Capture the cell that displays the provided text and extract its (X, Y) central coordinate. 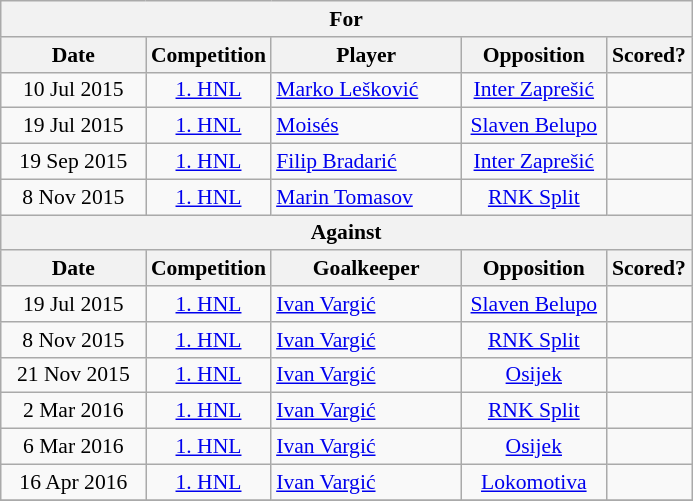
19 Sep 2015 (74, 162)
Filip Bradarić (366, 162)
Marin Tomasov (366, 197)
10 Jul 2015 (74, 90)
2 Mar 2016 (74, 411)
Against (346, 233)
Player (366, 55)
Lokomotiva (534, 482)
Moisés (366, 126)
Marko Lešković (366, 90)
21 Nov 2015 (74, 375)
Goalkeeper (366, 269)
16 Apr 2016 (74, 482)
6 Mar 2016 (74, 447)
For (346, 19)
